Locate the cell with the specified text and output its [x, y] center coordinate. 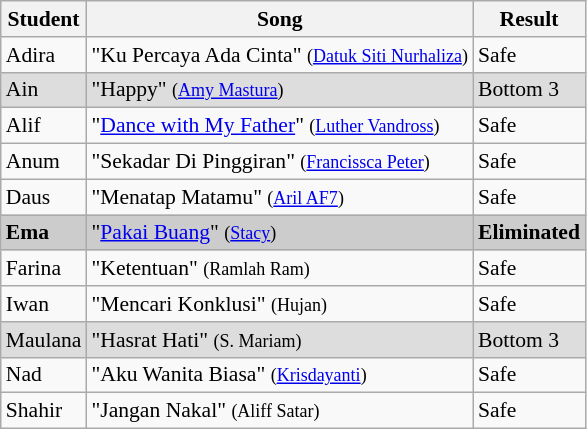
"Jangan Nakal" (Aliff Satar) [280, 411]
"Menatap Matamu" (Aril AF7) [280, 197]
"Pakai Buang" (Stacy) [280, 233]
Alif [44, 126]
Daus [44, 197]
Eliminated [529, 233]
"Aku Wanita Biasa" (Krisdayanti) [280, 375]
Maulana [44, 340]
"Mencari Konklusi" (Hujan) [280, 304]
Result [529, 19]
"Ku Percaya Ada Cinta" (Datuk Siti Nurhaliza) [280, 55]
Student [44, 19]
"Dance with My Father" (Luther Vandross) [280, 126]
Song [280, 19]
Ema [44, 233]
Shahir [44, 411]
Adira [44, 55]
Nad [44, 375]
Iwan [44, 304]
Farina [44, 269]
"Hasrat Hati" (S. Mariam) [280, 340]
Ain [44, 90]
"Ketentuan" (Ramlah Ram) [280, 269]
"Happy" (Amy Mastura) [280, 90]
"Sekadar Di Pinggiran" (Francissca Peter) [280, 162]
Anum [44, 162]
